Return [X, Y] of the center of cell containing provided text 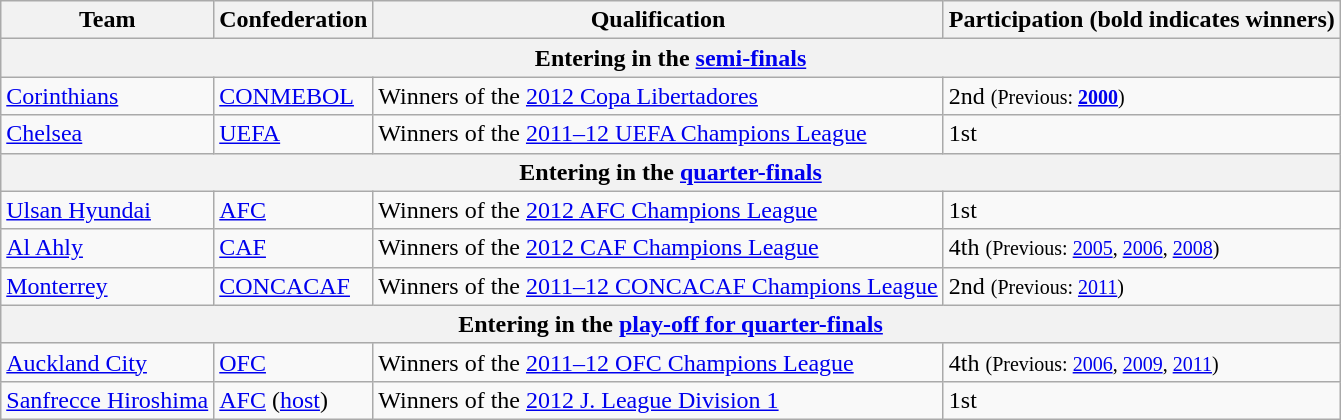
4th (Previous: 2006, 2009, 2011) [1142, 362]
UEFA [294, 134]
OFC [294, 362]
CONMEBOL [294, 96]
4th (Previous: 2005, 2006, 2008) [1142, 248]
Winners of the 2011–12 UEFA Champions League [658, 134]
AFC (host) [294, 400]
Monterrey [108, 286]
Winners of the 2012 J. League Division 1 [658, 400]
Confederation [294, 20]
AFC [294, 210]
Ulsan Hyundai [108, 210]
Team [108, 20]
Winners of the 2012 CAF Champions League [658, 248]
Qualification [658, 20]
Al Ahly [108, 248]
CONCACAF [294, 286]
CAF [294, 248]
2nd (Previous: 2000) [1142, 96]
Winners of the 2011–12 CONCACAF Champions League [658, 286]
Winners of the 2011–12 OFC Champions League [658, 362]
Auckland City [108, 362]
Corinthians [108, 96]
Chelsea [108, 134]
Entering in the quarter-finals [671, 172]
Entering in the play-off for quarter-finals [671, 324]
Participation (bold indicates winners) [1142, 20]
2nd (Previous: 2011) [1142, 286]
Winners of the 2012 Copa Libertadores [658, 96]
Entering in the semi-finals [671, 58]
Sanfrecce Hiroshima [108, 400]
Winners of the 2012 AFC Champions League [658, 210]
